Pinpoint the cell where the given text exists, returning its (x, y) midpoint coordinate. 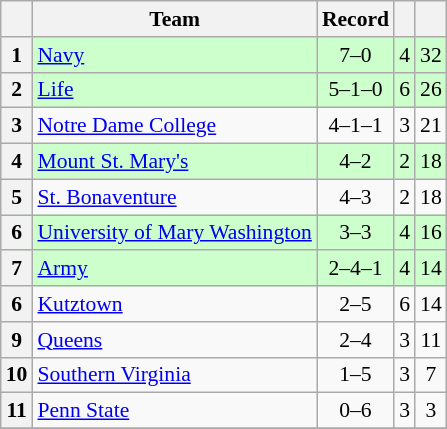
2–4–1 (356, 269)
Mount St. Mary's (174, 162)
Navy (174, 55)
Notre Dame College (174, 126)
2–5 (356, 304)
St. Bonaventure (174, 197)
3–3 (356, 233)
1–5 (356, 375)
16 (431, 233)
4–3 (356, 197)
2–4 (356, 340)
Record (356, 19)
21 (431, 126)
4–2 (356, 162)
9 (17, 340)
Life (174, 90)
0–6 (356, 411)
5–1–0 (356, 90)
1 (17, 55)
10 (17, 375)
Penn State (174, 411)
Team (174, 19)
26 (431, 90)
5 (17, 197)
4–1–1 (356, 126)
7–0 (356, 55)
University of Mary Washington (174, 233)
Southern Virginia (174, 375)
Kutztown (174, 304)
Army (174, 269)
Queens (174, 340)
32 (431, 55)
